Output the [x, y] coordinate of the center of the cell containing the given text.  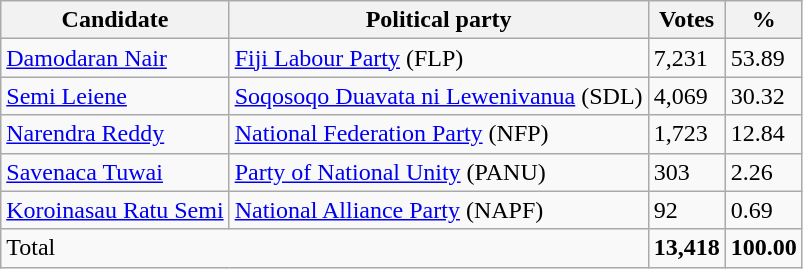
Soqosoqo Duavata ni Lewenivanua (SDL) [438, 96]
Koroinasau Ratu Semi [115, 210]
Savenaca Tuwai [115, 172]
Votes [686, 20]
2.26 [764, 172]
92 [686, 210]
Semi Leiene [115, 96]
1,723 [686, 134]
Narendra Reddy [115, 134]
Candidate [115, 20]
12.84 [764, 134]
4,069 [686, 96]
National Federation Party (NFP) [438, 134]
53.89 [764, 58]
% [764, 20]
100.00 [764, 248]
30.32 [764, 96]
303 [686, 172]
Political party [438, 20]
Party of National Unity (PANU) [438, 172]
7,231 [686, 58]
Damodaran Nair [115, 58]
Fiji Labour Party (FLP) [438, 58]
0.69 [764, 210]
Total [324, 248]
National Alliance Party (NAPF) [438, 210]
13,418 [686, 248]
